Find where the given text appears and provide that cell's center as (X, Y) coordinate. 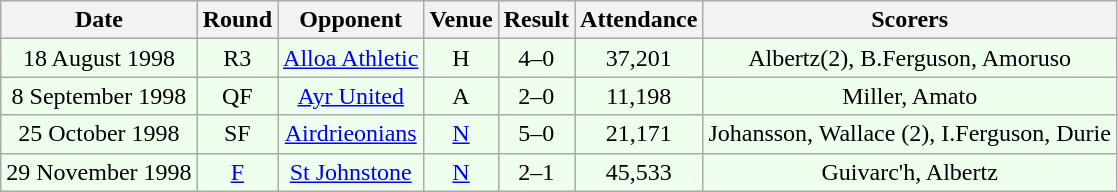
2–1 (536, 172)
11,198 (639, 96)
SF (237, 134)
Guivarc'h, Albertz (910, 172)
29 November 1998 (99, 172)
18 August 1998 (99, 58)
Result (536, 20)
Round (237, 20)
Ayr United (351, 96)
A (461, 96)
H (461, 58)
37,201 (639, 58)
Miller, Amato (910, 96)
Airdrieonians (351, 134)
45,533 (639, 172)
2–0 (536, 96)
Attendance (639, 20)
5–0 (536, 134)
21,171 (639, 134)
St Johnstone (351, 172)
Johansson, Wallace (2), I.Ferguson, Durie (910, 134)
QF (237, 96)
Date (99, 20)
25 October 1998 (99, 134)
Venue (461, 20)
Opponent (351, 20)
Alloa Athletic (351, 58)
F (237, 172)
Scorers (910, 20)
R3 (237, 58)
Albertz(2), B.Ferguson, Amoruso (910, 58)
4–0 (536, 58)
8 September 1998 (99, 96)
